For the text-containing cell, return its midpoint in (x, y) coordinate format. 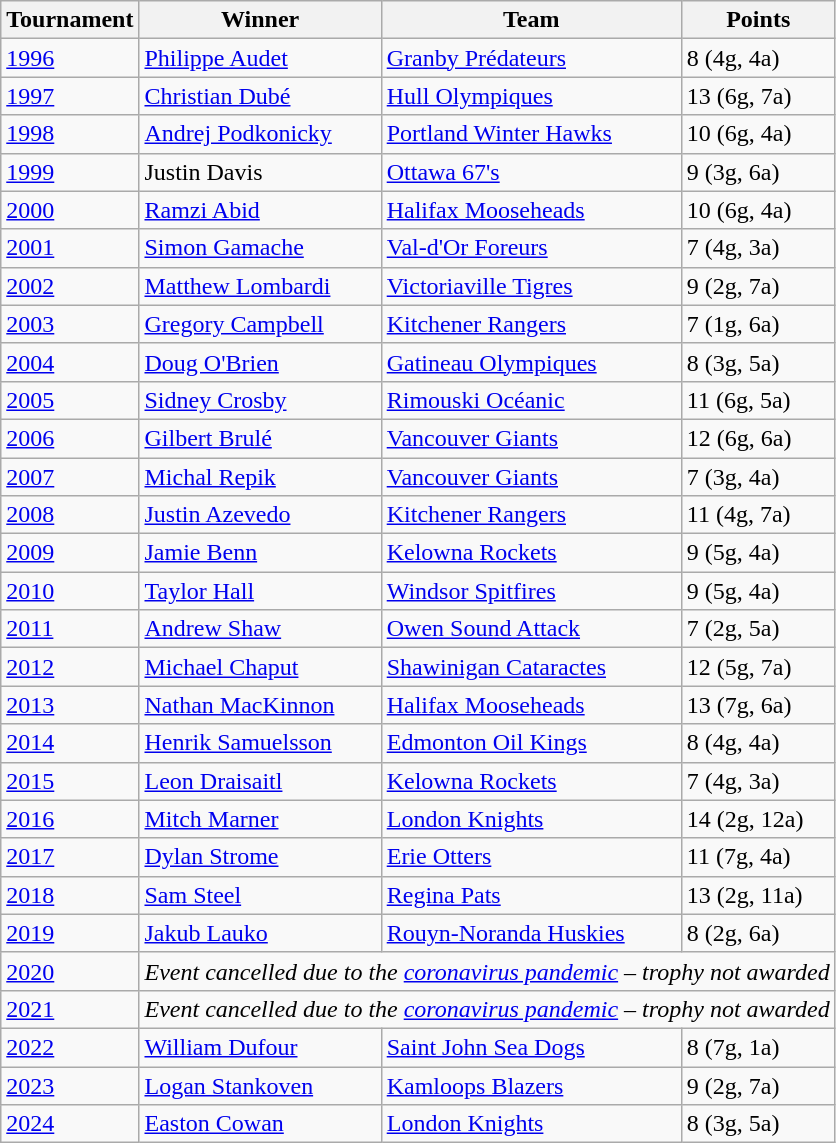
1999 (70, 172)
2012 (70, 667)
12 (6g, 6a) (758, 438)
Nathan MacKinnon (260, 705)
1996 (70, 58)
2016 (70, 819)
2022 (70, 1047)
Jakub Lauko (260, 933)
Andrej Podkonicky (260, 134)
Rimouski Océanic (531, 400)
2020 (70, 971)
2019 (70, 933)
Andrew Shaw (260, 629)
Saint John Sea Dogs (531, 1047)
13 (7g, 6a) (758, 705)
8 (2g, 6a) (758, 933)
Gregory Campbell (260, 324)
Leon Draisaitl (260, 781)
Gatineau Olympiques (531, 362)
11 (6g, 5a) (758, 400)
2006 (70, 438)
Erie Otters (531, 857)
7 (3g, 4a) (758, 477)
Kamloops Blazers (531, 1085)
Tournament (70, 20)
Dylan Strome (260, 857)
2004 (70, 362)
Granby Prédateurs (531, 58)
Easton Cowan (260, 1124)
2021 (70, 1009)
2000 (70, 210)
Taylor Hall (260, 591)
12 (5g, 7a) (758, 667)
2015 (70, 781)
Simon Gamache (260, 248)
Michael Chaput (260, 667)
Windsor Spitfires (531, 591)
Matthew Lombardi (260, 286)
2009 (70, 553)
2014 (70, 743)
14 (2g, 12a) (758, 819)
Owen Sound Attack (531, 629)
Philippe Audet (260, 58)
2013 (70, 705)
Sidney Crosby (260, 400)
William Dufour (260, 1047)
11 (7g, 4a) (758, 857)
Justin Davis (260, 172)
2001 (70, 248)
1997 (70, 96)
2005 (70, 400)
7 (1g, 6a) (758, 324)
Team (531, 20)
7 (2g, 5a) (758, 629)
Doug O'Brien (260, 362)
Sam Steel (260, 895)
Regina Pats (531, 895)
Shawinigan Cataractes (531, 667)
2007 (70, 477)
Winner (260, 20)
2002 (70, 286)
Logan Stankoven (260, 1085)
2017 (70, 857)
Val-d'Or Foreurs (531, 248)
13 (6g, 7a) (758, 96)
Jamie Benn (260, 553)
Henrik Samuelsson (260, 743)
2010 (70, 591)
Christian Dubé (260, 96)
9 (3g, 6a) (758, 172)
11 (4g, 7a) (758, 515)
Hull Olympiques (531, 96)
Gilbert Brulé (260, 438)
2008 (70, 515)
2023 (70, 1085)
Justin Azevedo (260, 515)
Michal Repik (260, 477)
Ramzi Abid (260, 210)
13 (2g, 11a) (758, 895)
Victoriaville Tigres (531, 286)
8 (7g, 1a) (758, 1047)
Portland Winter Hawks (531, 134)
2018 (70, 895)
Points (758, 20)
Edmonton Oil Kings (531, 743)
Ottawa 67's (531, 172)
2024 (70, 1124)
1998 (70, 134)
2011 (70, 629)
Rouyn-Noranda Huskies (531, 933)
Mitch Marner (260, 819)
2003 (70, 324)
